From the cell containing the given text, extract its center point as [X, Y] coordinate. 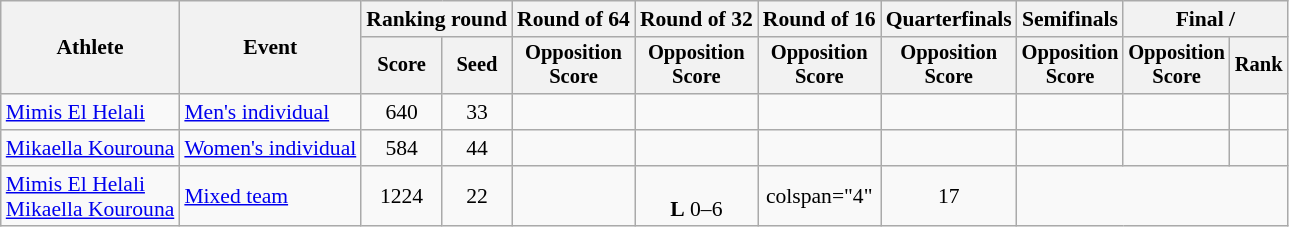
Ranking round [436, 19]
1224 [402, 196]
33 [477, 112]
Round of 64 [574, 19]
Men's individual [270, 112]
17 [949, 196]
22 [477, 196]
Final / [1205, 19]
Semifinals [1070, 19]
Athlete [90, 48]
Seed [477, 66]
colspan="4" [820, 196]
Round of 16 [820, 19]
Rank [1259, 66]
Mimis El Helali [90, 112]
44 [477, 148]
Event [270, 48]
Round of 32 [696, 19]
Women's individual [270, 148]
584 [402, 148]
Mikaella Kourouna [90, 148]
640 [402, 112]
Mimis El HelaliMikaella Kourouna [90, 196]
Score [402, 66]
Quarterfinals [949, 19]
L 0–6 [696, 196]
Mixed team [270, 196]
